Determine the [X, Y] coordinate at the center of the cell enclosing the given text.  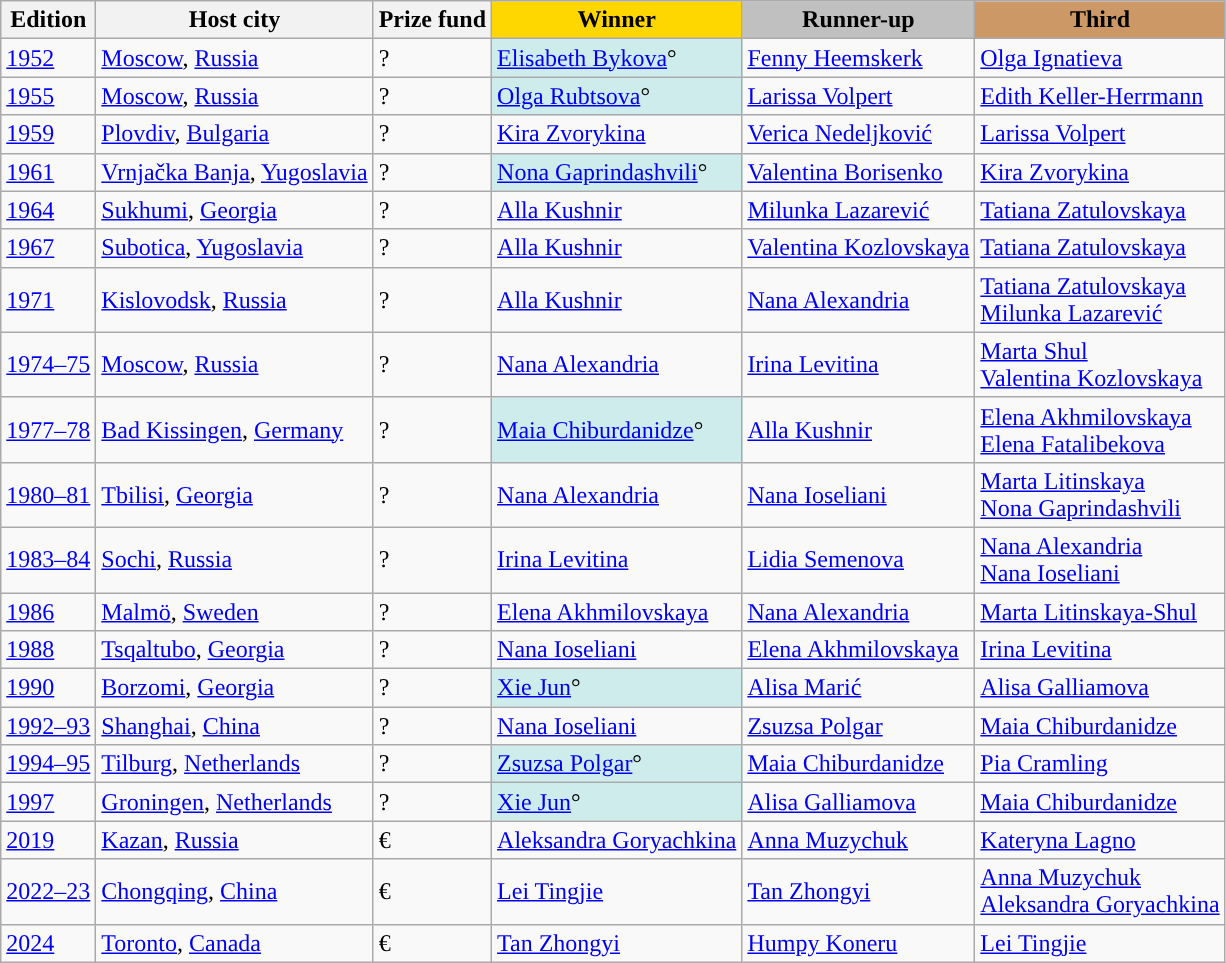
1980–81 [48, 494]
Sukhumi, Georgia [234, 210]
Aleksandra Goryachkina [617, 840]
Anna Muzychuk Aleksandra Goryachkina [1100, 892]
Alisa Marić [858, 688]
Humpy Koneru [858, 943]
Kislovodsk, Russia [234, 300]
Verica Nedeljković [858, 134]
Fenny Heemskerk [858, 58]
Marta Litinskaya Nona Gaprindashvili [1100, 494]
Valentina Borisenko [858, 172]
Sochi, Russia [234, 560]
1994–95 [48, 764]
2022–23 [48, 892]
Shanghai, China [234, 726]
Kateryna Lagno [1100, 840]
Olga Ignatieva [1100, 58]
Nana Alexandria Nana Ioseliani [1100, 560]
Olga Rubtsova° [617, 96]
2024 [48, 943]
Tilburg, Netherlands [234, 764]
1955 [48, 96]
Valentina Kozlovskaya [858, 248]
Elisabeth Bykova° [617, 58]
Tatiana Zatulovskaya Milunka Lazarević [1100, 300]
1983–84 [48, 560]
Kazan, Russia [234, 840]
Winner [617, 20]
Tbilisi, Georgia [234, 494]
Pia Cramling [1100, 764]
Subotica, Yugoslavia [234, 248]
Malmö, Sweden [234, 611]
1988 [48, 650]
2019 [48, 840]
Tsqaltubo, Georgia [234, 650]
Lidia Semenova [858, 560]
Chongqing, China [234, 892]
Edith Keller-Herrmann [1100, 96]
1977–78 [48, 430]
1959 [48, 134]
Groningen, Netherlands [234, 802]
Third [1100, 20]
Edition [48, 20]
1967 [48, 248]
Host city [234, 20]
1986 [48, 611]
Toronto, Canada [234, 943]
1971 [48, 300]
1952 [48, 58]
Plovdiv, Bulgaria [234, 134]
1961 [48, 172]
Maia Chiburdanidze° [617, 430]
Marta Shul Valentina Kozlovskaya [1100, 364]
Runner-up [858, 20]
1974–75 [48, 364]
1964 [48, 210]
1990 [48, 688]
Milunka Lazarević [858, 210]
Borzomi, Georgia [234, 688]
1997 [48, 802]
Vrnjačka Banja, Yugoslavia [234, 172]
Nona Gaprindashvili° [617, 172]
Bad Kissingen, Germany [234, 430]
Marta Litinskaya-Shul [1100, 611]
Anna Muzychuk [858, 840]
Zsuzsa Polgar° [617, 764]
Elena Akhmilovskaya Elena Fatalibekova [1100, 430]
1992–93 [48, 726]
Zsuzsa Polgar [858, 726]
Prize fund [432, 20]
